Scan for the cell matching the given text and deliver its [x, y] coordinate at center. 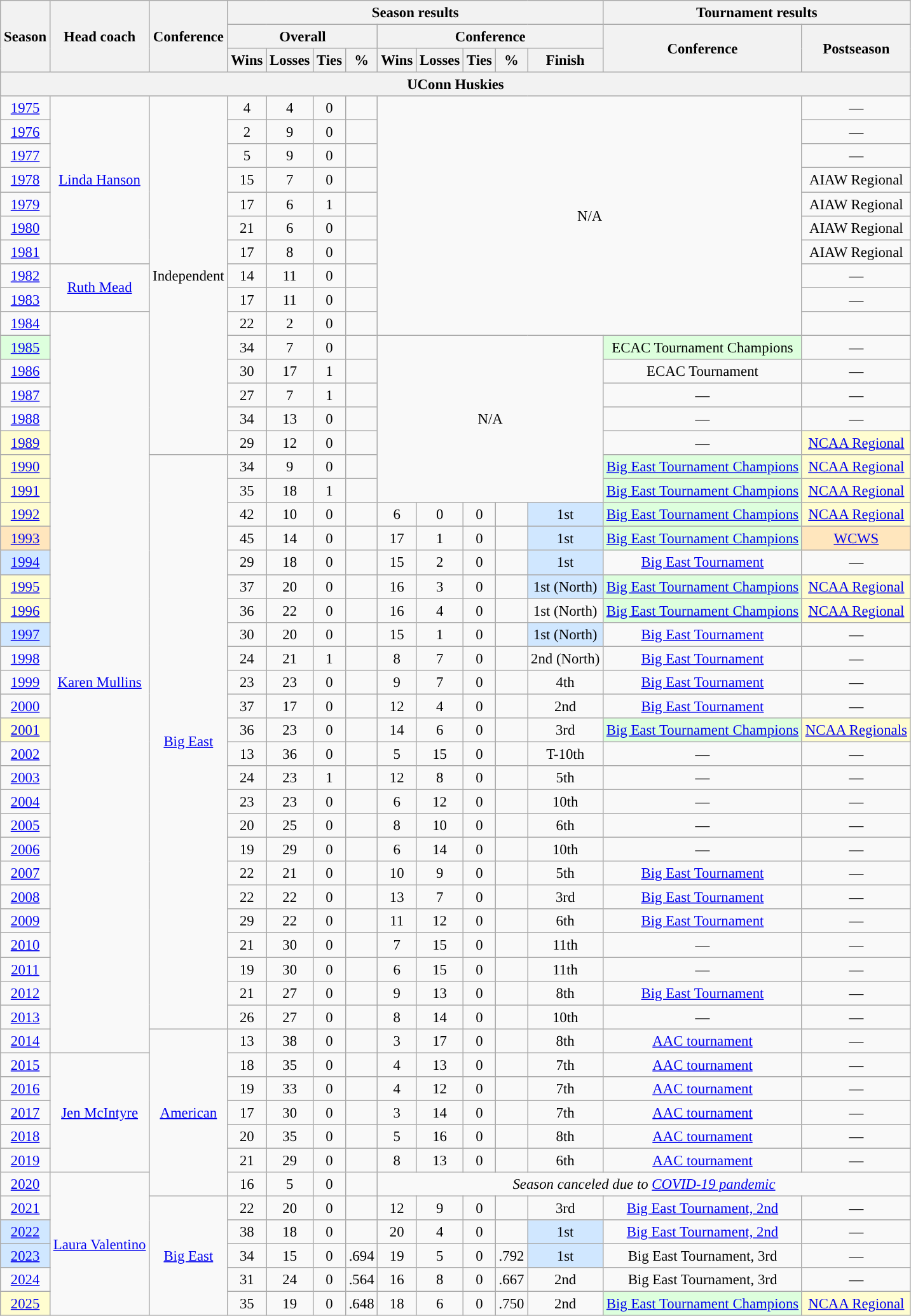
NCAA Regionals [856, 730]
WCWS [856, 539]
33 [290, 1089]
.792 [511, 1256]
Overall [303, 37]
2000 [25, 706]
Finish [566, 60]
Head coach [99, 37]
2009 [25, 922]
UConn Huskies [455, 85]
4th [566, 682]
2005 [25, 826]
1988 [25, 419]
1975 [25, 108]
Season [25, 37]
Season canceled due to COVID-19 pandemic [644, 1184]
2001 [25, 730]
1994 [25, 563]
2019 [25, 1160]
2021 [25, 1209]
T-10th [566, 754]
25 [290, 826]
1996 [25, 611]
Season results [416, 13]
Ruth Mead [99, 287]
2015 [25, 1065]
1980 [25, 228]
2023 [25, 1256]
1999 [25, 682]
2006 [25, 850]
1992 [25, 515]
1976 [25, 132]
1993 [25, 539]
42 [247, 515]
2008 [25, 897]
2022 [25, 1232]
Tournament results [757, 13]
2018 [25, 1137]
1998 [25, 658]
2010 [25, 945]
1997 [25, 634]
.750 [511, 1304]
1985 [25, 347]
Postseason [856, 48]
2003 [25, 778]
2017 [25, 1112]
2020 [25, 1184]
Karen Mullins [99, 682]
Independent [188, 275]
1991 [25, 491]
1977 [25, 156]
31 [247, 1280]
2024 [25, 1280]
.564 [361, 1280]
.667 [511, 1280]
2004 [25, 802]
2nd (North) [566, 658]
1990 [25, 467]
Linda Hanson [99, 179]
1981 [25, 252]
2012 [25, 993]
1989 [25, 443]
1995 [25, 586]
2007 [25, 873]
.648 [361, 1304]
1978 [25, 180]
2016 [25, 1089]
Jen McIntyre [99, 1112]
2025 [25, 1304]
Laura Valentino [99, 1244]
45 [247, 539]
1987 [25, 395]
1983 [25, 300]
2014 [25, 1041]
American [188, 1112]
ECAC Tournament [703, 371]
1986 [25, 371]
1982 [25, 275]
2011 [25, 969]
ECAC Tournament Champions [703, 347]
1984 [25, 324]
1979 [25, 204]
.694 [361, 1256]
2013 [25, 1017]
2002 [25, 754]
26 [247, 1017]
